Return the [X, Y] coordinate for the center point of the cell that contains the specified text.  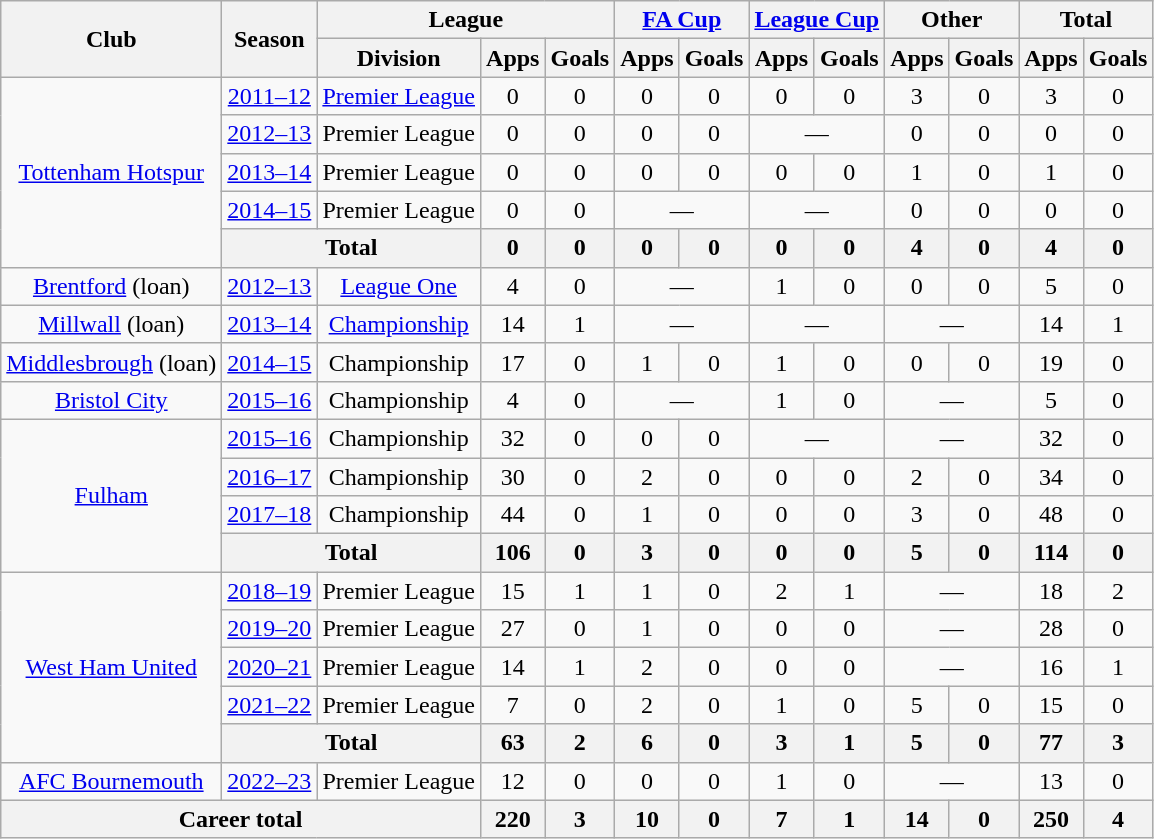
Season [270, 39]
13 [1051, 781]
28 [1051, 629]
2016–17 [270, 477]
Tottenham Hotspur [112, 172]
2017–18 [270, 515]
Fulham [112, 495]
27 [513, 629]
77 [1051, 743]
2018–19 [270, 591]
250 [1051, 819]
League Cup [817, 20]
2020–21 [270, 667]
2022–23 [270, 781]
AFC Bournemouth [112, 781]
44 [513, 515]
2021–22 [270, 705]
48 [1051, 515]
114 [1051, 553]
2019–20 [270, 629]
Millwall (loan) [112, 324]
220 [513, 819]
Club [112, 39]
Bristol City [112, 400]
17 [513, 362]
106 [513, 553]
19 [1051, 362]
12 [513, 781]
West Ham United [112, 667]
Career total [241, 819]
Brentford (loan) [112, 286]
6 [647, 743]
League [466, 20]
2011–12 [270, 96]
30 [513, 477]
League One [399, 286]
Other [952, 20]
18 [1051, 591]
63 [513, 743]
Middlesbrough (loan) [112, 362]
16 [1051, 667]
10 [647, 819]
FA Cup [682, 20]
Division [399, 58]
34 [1051, 477]
